Find where the given text appears and provide that cell's center as [X, Y] coordinate. 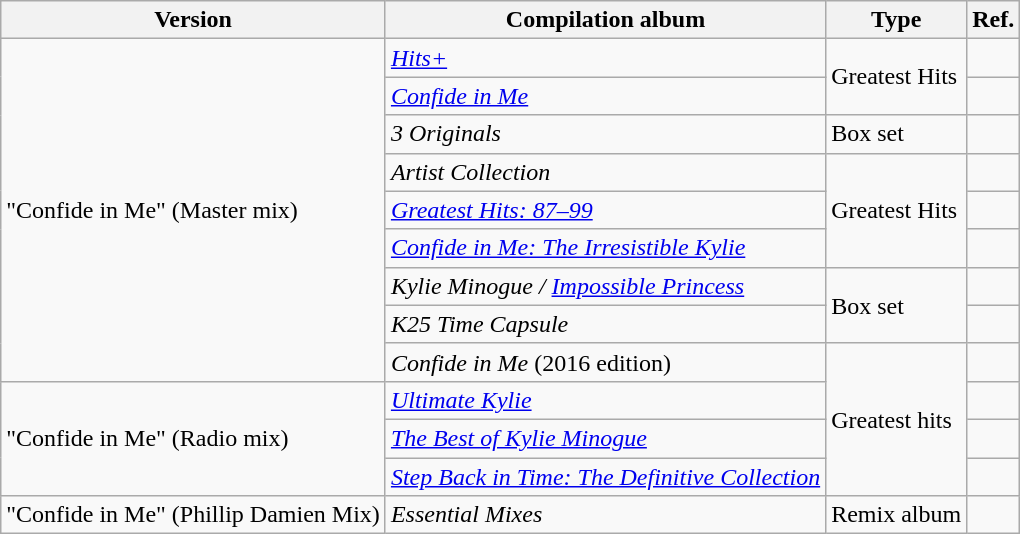
Confide in Me [605, 96]
Greatest Hits: 87–99 [605, 210]
Confide in Me (2016 edition) [605, 362]
Remix album [896, 515]
Greatest hits [896, 419]
Hits+ [605, 58]
Kylie Minogue / Impossible Princess [605, 286]
"Confide in Me" (Phillip Damien Mix) [194, 515]
3 Originals [605, 134]
The Best of Kylie Minogue [605, 438]
Artist Collection [605, 172]
"Confide in Me" (Radio mix) [194, 438]
Confide in Me: The Irresistible Kylie [605, 248]
Version [194, 20]
K25 Time Capsule [605, 324]
Ultimate Kylie [605, 400]
Essential Mixes [605, 515]
"Confide in Me" (Master mix) [194, 210]
Compilation album [605, 20]
Step Back in Time: The Definitive Collection [605, 477]
Type [896, 20]
Ref. [994, 20]
